Capture the cell that displays the provided text and extract its [x, y] central coordinate. 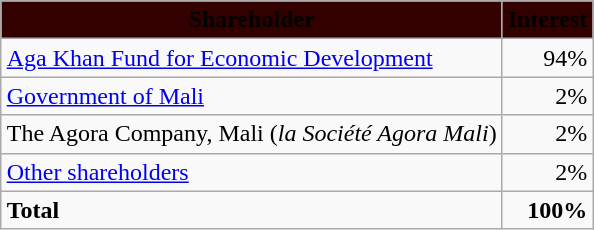
The Agora Company, Mali (la Société Agora Mali) [252, 134]
100% [548, 210]
Interest [548, 20]
Total [252, 210]
Aga Khan Fund for Economic Development [252, 58]
Other shareholders [252, 172]
94% [548, 58]
Government of Mali [252, 96]
Shareholder [252, 20]
